For the text-containing cell, return its midpoint in [x, y] coordinate format. 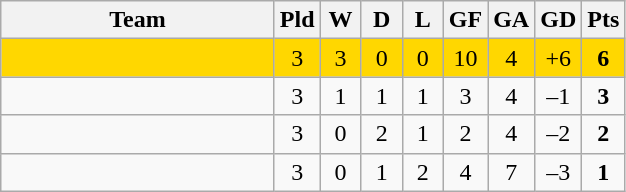
GA [512, 20]
+6 [558, 58]
L [422, 20]
10 [465, 58]
GD [558, 20]
7 [512, 172]
Pld [297, 20]
D [382, 20]
W [340, 20]
GF [465, 20]
Pts [604, 20]
–3 [558, 172]
–2 [558, 134]
–1 [558, 96]
6 [604, 58]
Team [138, 20]
